From the cell containing the given text, extract its center point as (x, y) coordinate. 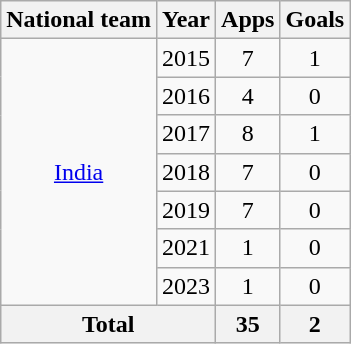
35 (248, 324)
2019 (186, 210)
National team (79, 20)
2016 (186, 96)
Year (186, 20)
2 (315, 324)
Goals (315, 20)
Total (108, 324)
Apps (248, 20)
2015 (186, 58)
2021 (186, 248)
2018 (186, 172)
2023 (186, 286)
4 (248, 96)
8 (248, 134)
India (79, 172)
2017 (186, 134)
